Determine the (x, y) coordinate at the center of the cell enclosing the given text.  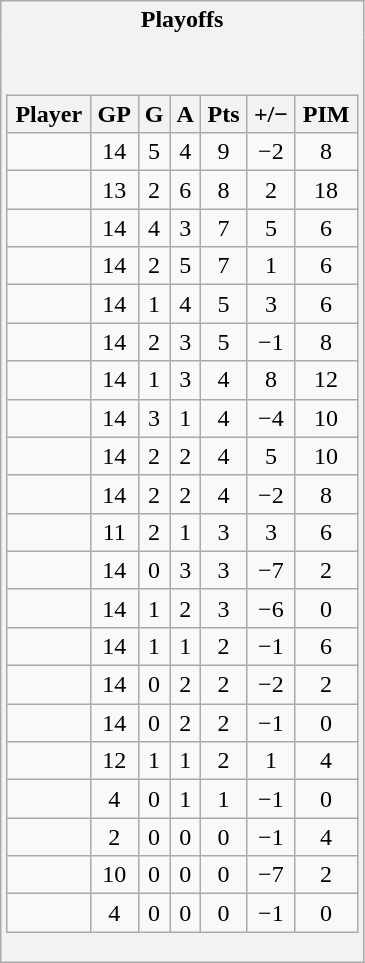
Playoffs (182, 20)
Pts (223, 114)
−4 (271, 418)
18 (326, 190)
G (154, 114)
9 (223, 152)
PIM (326, 114)
13 (114, 190)
−6 (271, 608)
A (185, 114)
Player (48, 114)
11 (114, 532)
+/− (271, 114)
GP (114, 114)
